Return (X, Y) of the center of cell containing provided text 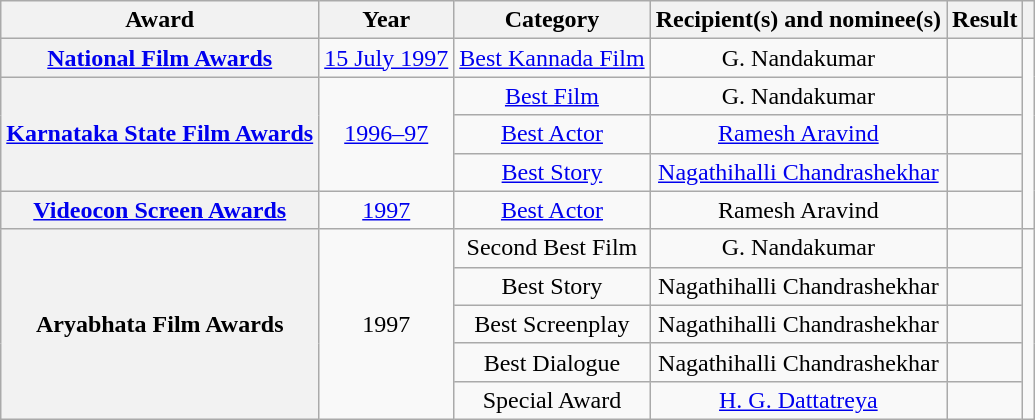
Best Kannada Film (552, 58)
H. G. Dattatreya (798, 400)
Aryabhata Film Awards (160, 324)
Karnataka State Film Awards (160, 134)
Result (985, 20)
1996–97 (386, 134)
Best Film (552, 96)
Best Dialogue (552, 362)
Recipient(s) and nominee(s) (798, 20)
Second Best Film (552, 248)
Special Award (552, 400)
National Film Awards (160, 58)
Videocon Screen Awards (160, 210)
Award (160, 20)
Best Screenplay (552, 324)
Category (552, 20)
Year (386, 20)
15 July 1997 (386, 58)
